Capture the cell that displays the provided text and extract its [x, y] central coordinate. 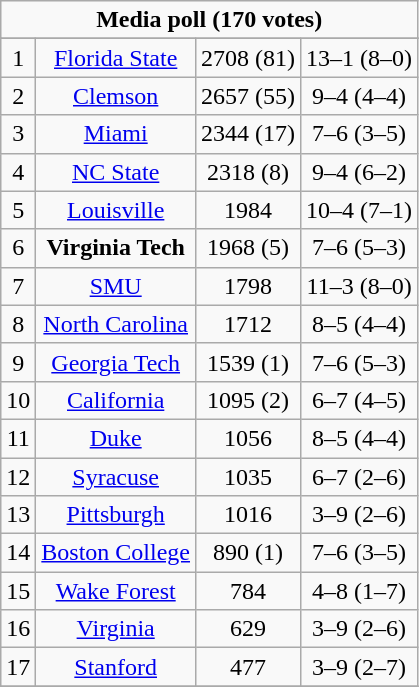
3 [18, 134]
1539 (1) [248, 362]
2344 (17) [248, 134]
6–7 (2–6) [360, 477]
6–7 (4–5) [360, 400]
7 [18, 286]
2708 (81) [248, 58]
Stanford [116, 667]
1968 (5) [248, 248]
Boston College [116, 553]
Duke [116, 438]
Clemson [116, 96]
12 [18, 477]
1712 [248, 324]
16 [18, 629]
1016 [248, 515]
Florida State [116, 58]
California [116, 400]
Pittsburgh [116, 515]
SMU [116, 286]
9–4 (4–4) [360, 96]
1984 [248, 210]
Virginia Tech [116, 248]
784 [248, 591]
13–1 (8–0) [360, 58]
15 [18, 591]
4–8 (1–7) [360, 591]
1035 [248, 477]
Miami [116, 134]
Media poll (170 votes) [210, 20]
10–4 (7–1) [360, 210]
5 [18, 210]
2 [18, 96]
17 [18, 667]
11 [18, 438]
Georgia Tech [116, 362]
14 [18, 553]
North Carolina [116, 324]
NC State [116, 172]
629 [248, 629]
Virginia [116, 629]
Syracuse [116, 477]
3–9 (2–7) [360, 667]
13 [18, 515]
Louisville [116, 210]
1095 (2) [248, 400]
11–3 (8–0) [360, 286]
8 [18, 324]
9 [18, 362]
6 [18, 248]
9–4 (6–2) [360, 172]
10 [18, 400]
4 [18, 172]
Wake Forest [116, 591]
1 [18, 58]
2318 (8) [248, 172]
1056 [248, 438]
477 [248, 667]
1798 [248, 286]
890 (1) [248, 553]
2657 (55) [248, 96]
